Determine the (x, y) coordinate at the center of the cell enclosing the given text.  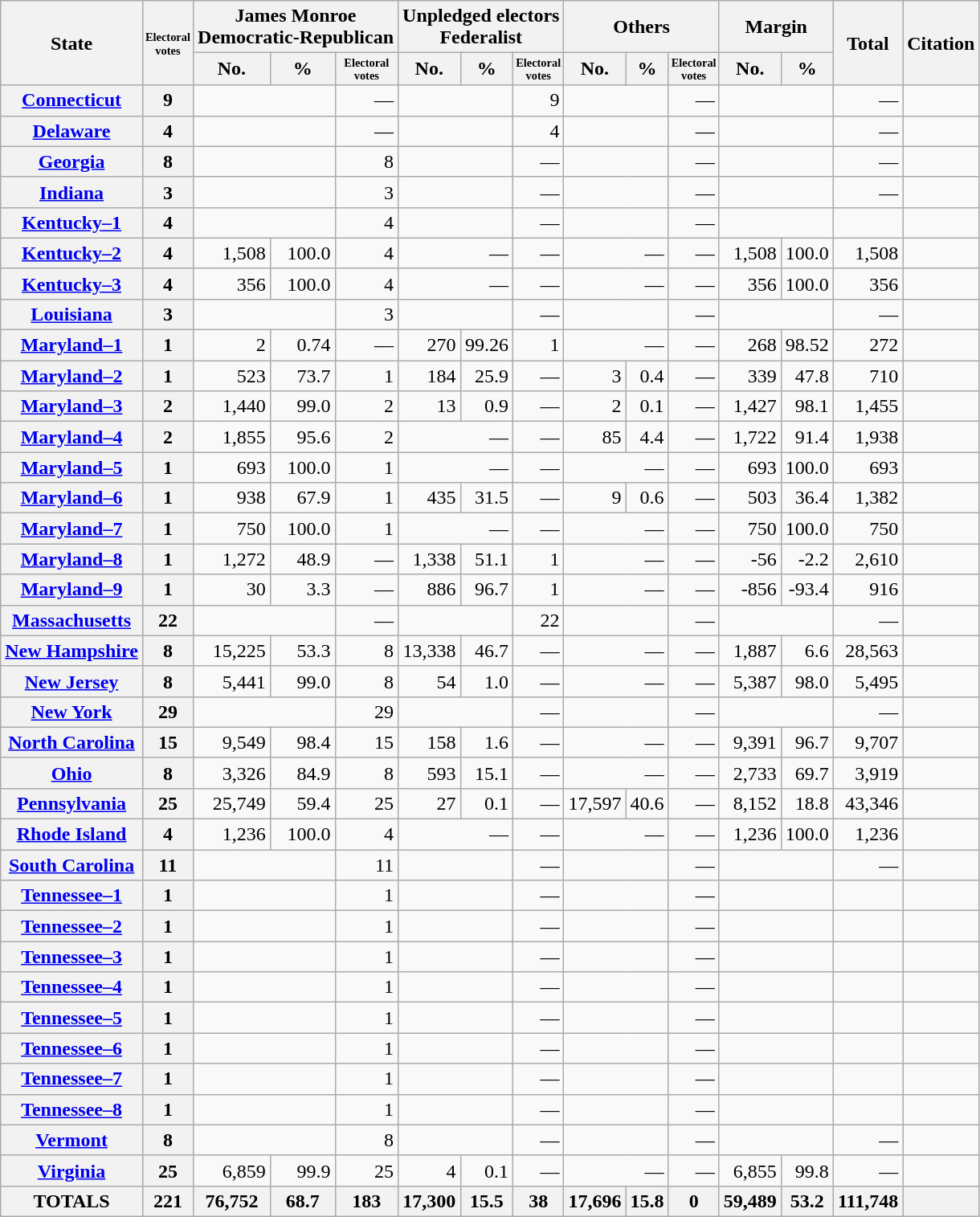
99.9 (302, 1170)
15.1 (487, 773)
25,749 (232, 803)
Georgia (72, 161)
91.4 (806, 437)
Maryland–1 (72, 345)
3,326 (232, 773)
Tennessee–4 (72, 987)
New Hampshire (72, 651)
0.6 (647, 498)
111,748 (868, 1201)
27 (429, 803)
158 (429, 742)
1,938 (868, 437)
Vermont (72, 1140)
59.4 (302, 803)
New Jersey (72, 681)
13 (429, 406)
Connecticut (72, 100)
183 (366, 1201)
67.9 (302, 498)
2,733 (750, 773)
51.1 (487, 559)
0.9 (487, 406)
4.4 (647, 437)
Tennessee–7 (72, 1079)
-856 (750, 590)
1,455 (868, 406)
43,346 (868, 803)
Pennsylvania (72, 803)
Maryland–8 (72, 559)
36.4 (806, 498)
98.1 (806, 406)
98.4 (302, 742)
38 (538, 1201)
99.26 (487, 345)
503 (750, 498)
710 (868, 376)
938 (232, 498)
Rhode Island (72, 835)
0.4 (647, 376)
Maryland–5 (72, 468)
0 (694, 1201)
Tennessee–8 (72, 1109)
95.6 (302, 437)
73.7 (302, 376)
53.2 (806, 1201)
Maryland–7 (72, 529)
Tennessee–6 (72, 1048)
15,225 (232, 651)
Maryland–2 (72, 376)
17,597 (594, 803)
339 (750, 376)
2,610 (868, 559)
98.52 (806, 345)
30 (232, 590)
9,707 (868, 742)
6,859 (232, 1170)
Louisiana (72, 314)
1.6 (487, 742)
Maryland–3 (72, 406)
221 (167, 1201)
North Carolina (72, 742)
1,440 (232, 406)
1,272 (232, 559)
1,338 (429, 559)
6.6 (806, 651)
Tennessee–2 (72, 926)
184 (429, 376)
1,427 (750, 406)
Tennessee–5 (72, 1018)
1,382 (868, 498)
270 (429, 345)
Kentucky–3 (72, 284)
South Carolina (72, 865)
68.7 (302, 1201)
48.9 (302, 559)
5,387 (750, 681)
76,752 (232, 1201)
-2.2 (806, 559)
1,722 (750, 437)
54 (429, 681)
Massachusetts (72, 620)
17,300 (429, 1201)
Tennessee–3 (72, 957)
Kentucky–1 (72, 223)
3,919 (868, 773)
TOTALS (72, 1201)
593 (429, 773)
New York (72, 712)
Virginia (72, 1170)
1,855 (232, 437)
1,887 (750, 651)
James MonroeDemocratic-Republican (296, 27)
272 (868, 345)
-93.4 (806, 590)
5,495 (868, 681)
-56 (750, 559)
State (72, 43)
59,489 (750, 1201)
13,338 (429, 651)
Total (868, 43)
47.8 (806, 376)
Others (641, 27)
Indiana (72, 192)
18.8 (806, 803)
31.5 (487, 498)
53.3 (302, 651)
Unpledged electorsFederalist (481, 27)
84.9 (302, 773)
Kentucky–2 (72, 253)
0.74 (302, 345)
28,563 (868, 651)
9,391 (750, 742)
523 (232, 376)
8,152 (750, 803)
15.8 (647, 1201)
40.6 (647, 803)
Maryland–6 (72, 498)
85 (594, 437)
46.7 (487, 651)
Ohio (72, 773)
9,549 (232, 742)
25.9 (487, 376)
98.0 (806, 681)
Margin (776, 27)
17,696 (594, 1201)
268 (750, 345)
916 (868, 590)
Citation (941, 43)
6,855 (750, 1170)
69.7 (806, 773)
Maryland–4 (72, 437)
99.8 (806, 1170)
435 (429, 498)
Tennessee–1 (72, 896)
15.5 (487, 1201)
886 (429, 590)
Delaware (72, 131)
3.3 (302, 590)
1.0 (487, 681)
Maryland–9 (72, 590)
5,441 (232, 681)
